For the text-containing cell, return its midpoint in [X, Y] coordinate format. 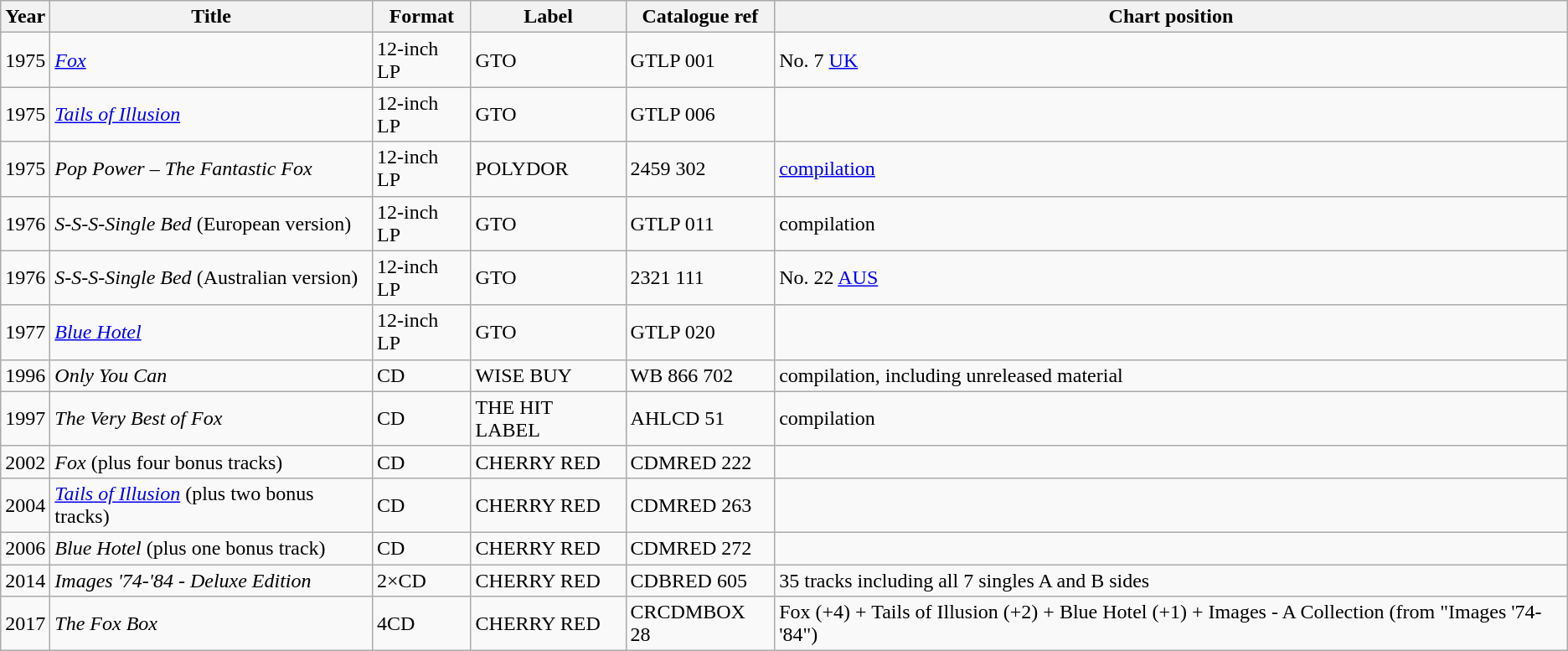
Tails of Illusion [211, 114]
Blue Hotel [211, 332]
Format [421, 17]
Tails of Illusion (plus two bonus tracks) [211, 504]
Year [25, 17]
WISE BUY [548, 375]
Title [211, 17]
AHLCD 51 [700, 419]
1997 [25, 419]
CDMRED 222 [700, 462]
Fox (plus four bonus tracks) [211, 462]
No. 7 UK [1171, 60]
WB 866 702 [700, 375]
CDMRED 263 [700, 504]
CDBRED 605 [700, 581]
S-S-S-Single Bed (Australian version) [211, 278]
2006 [25, 548]
Fox (+4) + Tails of Illusion (+2) + Blue Hotel (+1) + Images - A Collection (from "Images '74-'84") [1171, 623]
GTLP 011 [700, 223]
2321 111 [700, 278]
Label [548, 17]
THE HIT LABEL [548, 419]
2×CD [421, 581]
Blue Hotel (plus one bonus track) [211, 548]
compilation, including unreleased material [1171, 375]
1977 [25, 332]
The Very Best of Fox [211, 419]
CDMRED 272 [700, 548]
GTLP 006 [700, 114]
Pop Power – The Fantastic Fox [211, 169]
CRCDMBOX 28 [700, 623]
Chart position [1171, 17]
No. 22 AUS [1171, 278]
The Fox Box [211, 623]
2004 [25, 504]
POLYDOR [548, 169]
2459 302 [700, 169]
Only You Can [211, 375]
GTLP 001 [700, 60]
Images '74-'84 - Deluxe Edition [211, 581]
2017 [25, 623]
2014 [25, 581]
Catalogue ref [700, 17]
2002 [25, 462]
35 tracks including all 7 singles A and B sides [1171, 581]
S-S-S-Single Bed (European version) [211, 223]
Fox [211, 60]
1996 [25, 375]
GTLP 020 [700, 332]
4CD [421, 623]
